Scan for the cell matching the given text and deliver its [X, Y] coordinate at center. 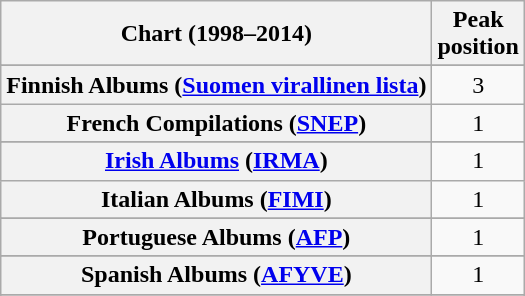
Portuguese Albums (AFP) [216, 237]
French Compilations (SNEP) [216, 123]
Peakposition [478, 34]
3 [478, 85]
Irish Albums (IRMA) [216, 161]
Italian Albums (FIMI) [216, 199]
Spanish Albums (AFYVE) [216, 275]
Chart (1998–2014) [216, 34]
Finnish Albums (Suomen virallinen lista) [216, 85]
